Determine the [X, Y] coordinate at the center of the cell enclosing the given text.  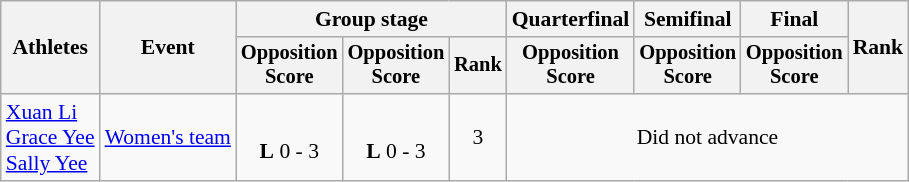
Quarterfinal [571, 19]
Athletes [50, 48]
3 [478, 138]
Semifinal [688, 19]
Group stage [372, 19]
Women's team [168, 138]
Xuan LiGrace YeeSally Yee [50, 138]
Final [794, 19]
Did not advance [708, 138]
Event [168, 48]
